Locate the cell with the specified text and output its [X, Y] center coordinate. 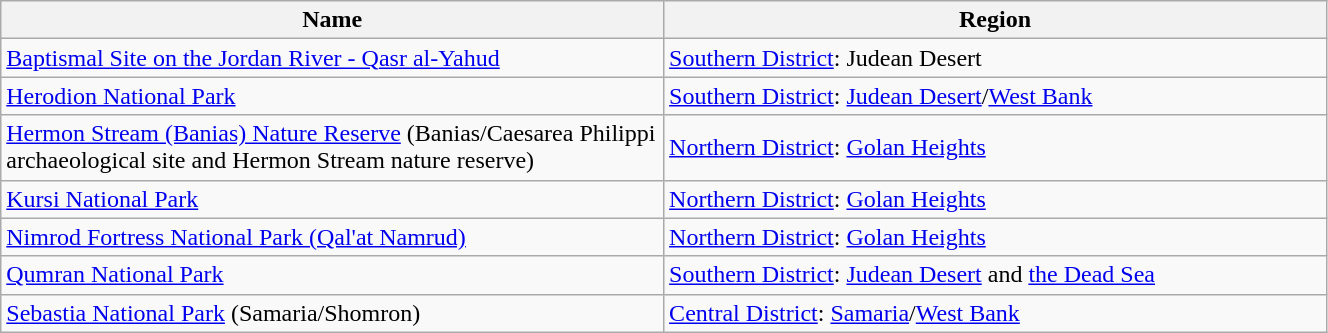
Baptismal Site on the Jordan River - Qasr al-Yahud [332, 58]
Hermon Stream (Banias) Nature Reserve (Banias/Caesarea Philippi archaeological site and Hermon Stream nature reserve) [332, 148]
Sebastia National Park (Samaria/Shomron) [332, 313]
Region [996, 20]
Qumran National Park [332, 275]
Southern District: Judean Desert/West Bank [996, 96]
Name [332, 20]
Nimrod Fortress National Park (Qal'at Namrud) [332, 237]
Central District: Samaria/West Bank [996, 313]
Kursi National Park [332, 199]
Southern District: Judean Desert [996, 58]
Southern District: Judean Desert and the Dead Sea [996, 275]
Herodion National Park [332, 96]
